Return [X, Y] of the center of cell containing provided text 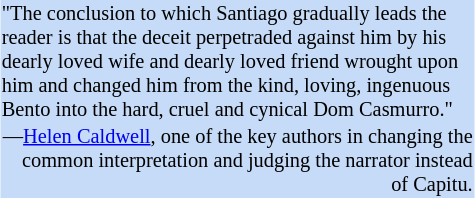
—Helen Caldwell, one of the key authors in changing the common interpretation and judging the narrator instead of Capitu. [237, 160]
